From the cell containing the given text, extract its center point as [X, Y] coordinate. 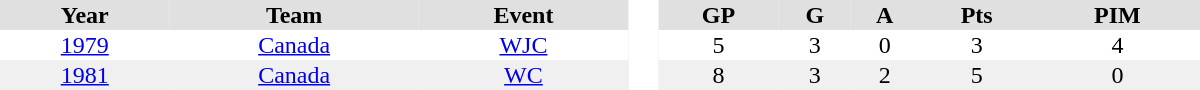
WJC [524, 45]
1979 [85, 45]
2 [885, 75]
A [885, 15]
Pts [976, 15]
WC [524, 75]
G [815, 15]
GP [718, 15]
4 [1118, 45]
1981 [85, 75]
Event [524, 15]
PIM [1118, 15]
Year [85, 15]
8 [718, 75]
Team [294, 15]
